Return [X, Y] of the center of cell containing provided text 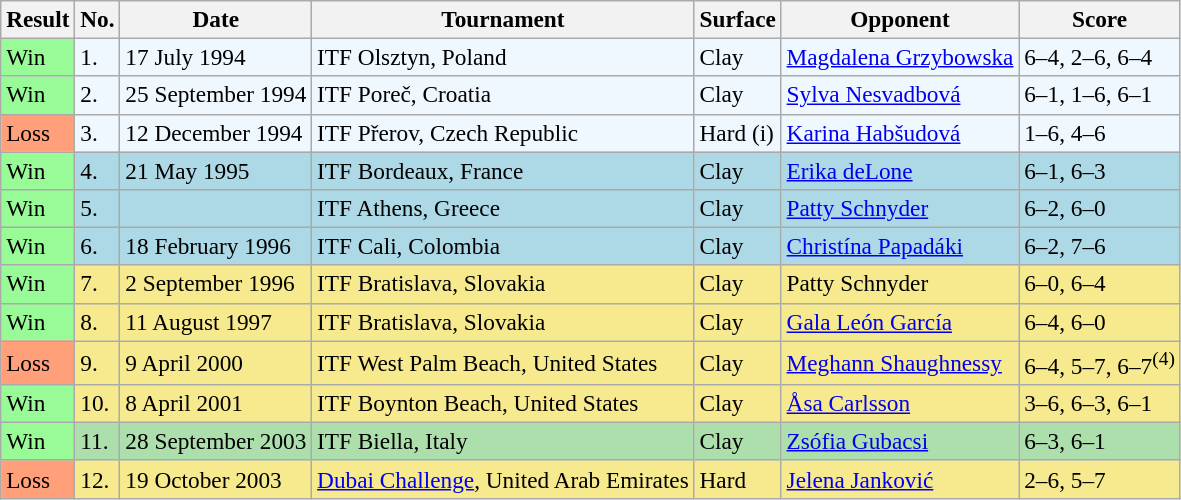
1–6, 4–6 [1100, 133]
2–6, 5–7 [1100, 479]
ITF Biella, Italy [503, 441]
Hard (i) [738, 133]
Result [38, 19]
Gala León García [900, 322]
ITF Poreč, Croatia [503, 95]
1. [98, 57]
9. [98, 362]
8. [98, 322]
6–3, 6–1 [1100, 441]
6–4, 6–0 [1100, 322]
6–0, 6–4 [1100, 284]
Åsa Carlsson [900, 403]
6–1, 6–3 [1100, 170]
3–6, 6–3, 6–1 [1100, 403]
5. [98, 208]
8 April 2001 [216, 403]
7. [98, 284]
Meghann Shaughnessy [900, 362]
Christína Papadáki [900, 246]
Dubai Challenge, United Arab Emirates [503, 479]
Surface [738, 19]
28 September 2003 [216, 441]
12. [98, 479]
6–4, 2–6, 6–4 [1100, 57]
Score [1100, 19]
ITF Boynton Beach, United States [503, 403]
2. [98, 95]
Jelena Janković [900, 479]
6. [98, 246]
6–4, 5–7, 6–7(4) [1100, 362]
11. [98, 441]
3. [98, 133]
Hard [738, 479]
10. [98, 403]
No. [98, 19]
25 September 1994 [216, 95]
12 December 1994 [216, 133]
Karina Habšudová [900, 133]
21 May 1995 [216, 170]
6–1, 1–6, 6–1 [1100, 95]
Zsófia Gubacsi [900, 441]
ITF Bordeaux, France [503, 170]
ITF Cali, Colombia [503, 246]
ITF West Palm Beach, United States [503, 362]
9 April 2000 [216, 362]
18 February 1996 [216, 246]
4. [98, 170]
19 October 2003 [216, 479]
2 September 1996 [216, 284]
6–2, 6–0 [1100, 208]
11 August 1997 [216, 322]
Date [216, 19]
ITF Athens, Greece [503, 208]
6–2, 7–6 [1100, 246]
17 July 1994 [216, 57]
Opponent [900, 19]
Magdalena Grzybowska [900, 57]
Sylva Nesvadbová [900, 95]
Erika deLone [900, 170]
ITF Olsztyn, Poland [503, 57]
Tournament [503, 19]
ITF Přerov, Czech Republic [503, 133]
